Determine the [x, y] coordinate at the center of the cell enclosing the given text.  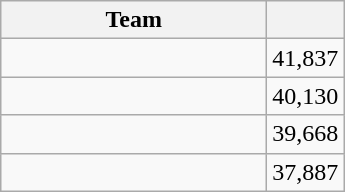
37,887 [306, 172]
39,668 [306, 134]
40,130 [306, 96]
41,837 [306, 58]
Team [134, 20]
